Capture the cell that displays the provided text and extract its (X, Y) central coordinate. 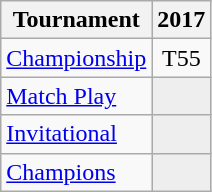
Invitational (76, 134)
Match Play (76, 96)
2017 (182, 20)
T55 (182, 58)
Championship (76, 58)
Champions (76, 172)
Tournament (76, 20)
